Provide the (X, Y) coordinate of the cell's center where the given text is located.  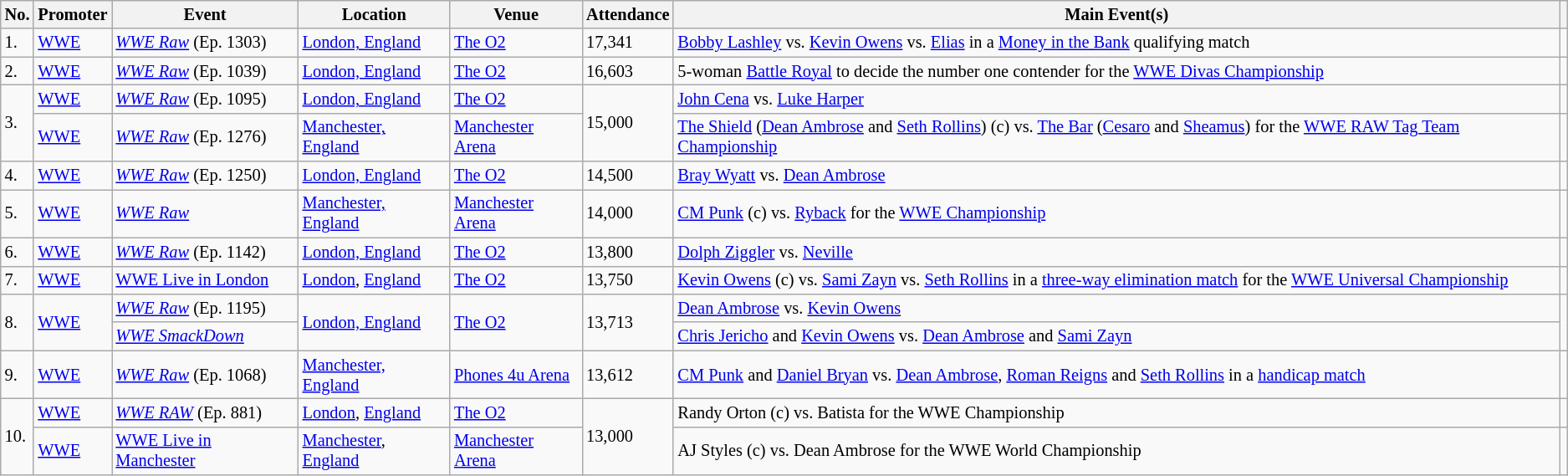
WWE RAW (Ep. 881) (206, 412)
13,800 (627, 252)
AJ Styles (c) vs. Dean Ambrose for the WWE World Championship (1116, 451)
WWE Raw (Ep. 1276) (206, 137)
WWE Raw (Ep. 1303) (206, 43)
Randy Orton (c) vs. Batista for the WWE Championship (1116, 412)
Attendance (627, 14)
WWE Live in London (206, 280)
10. (18, 437)
Location (375, 14)
4. (18, 176)
14,500 (627, 176)
Dolph Ziggler vs. Neville (1116, 252)
WWE Raw (Ep. 1195) (206, 308)
7. (18, 280)
17,341 (627, 43)
WWE Raw (Ep. 1142) (206, 252)
1. (18, 43)
14,000 (627, 213)
Phones 4u Arena (516, 375)
Main Event(s) (1116, 14)
No. (18, 14)
3. (18, 122)
2. (18, 71)
The Shield (Dean Ambrose and Seth Rollins) (c) vs. The Bar (Cesaro and Sheamus) for the WWE RAW Tag Team Championship (1116, 137)
WWE Raw (Ep. 1068) (206, 375)
8. (18, 321)
John Cena vs. Luke Harper (1116, 99)
Bobby Lashley vs. Kevin Owens vs. Elias in a Money in the Bank qualifying match (1116, 43)
CM Punk (c) vs. Ryback for the WWE Championship (1116, 213)
9. (18, 375)
13,612 (627, 375)
CM Punk and Daniel Bryan vs. Dean Ambrose, Roman Reigns and Seth Rollins in a handicap match (1116, 375)
Promoter (72, 14)
WWE SmackDown (206, 336)
6. (18, 252)
WWE Raw (206, 213)
WWE Raw (Ep. 1095) (206, 99)
Venue (516, 14)
15,000 (627, 122)
Dean Ambrose vs. Kevin Owens (1116, 308)
WWE Raw (Ep. 1039) (206, 71)
WWE Raw (Ep. 1250) (206, 176)
Event (206, 14)
WWE Live in Manchester (206, 451)
16,603 (627, 71)
Kevin Owens (c) vs. Sami Zayn vs. Seth Rollins in a three-way elimination match for the WWE Universal Championship (1116, 280)
13,000 (627, 437)
5. (18, 213)
Bray Wyatt vs. Dean Ambrose (1116, 176)
13,713 (627, 321)
5-woman Battle Royal to decide the number one contender for the WWE Divas Championship (1116, 71)
13,750 (627, 280)
Chris Jericho and Kevin Owens vs. Dean Ambrose and Sami Zayn (1116, 336)
